Determine the [x, y] coordinate at the center of the cell enclosing the given text.  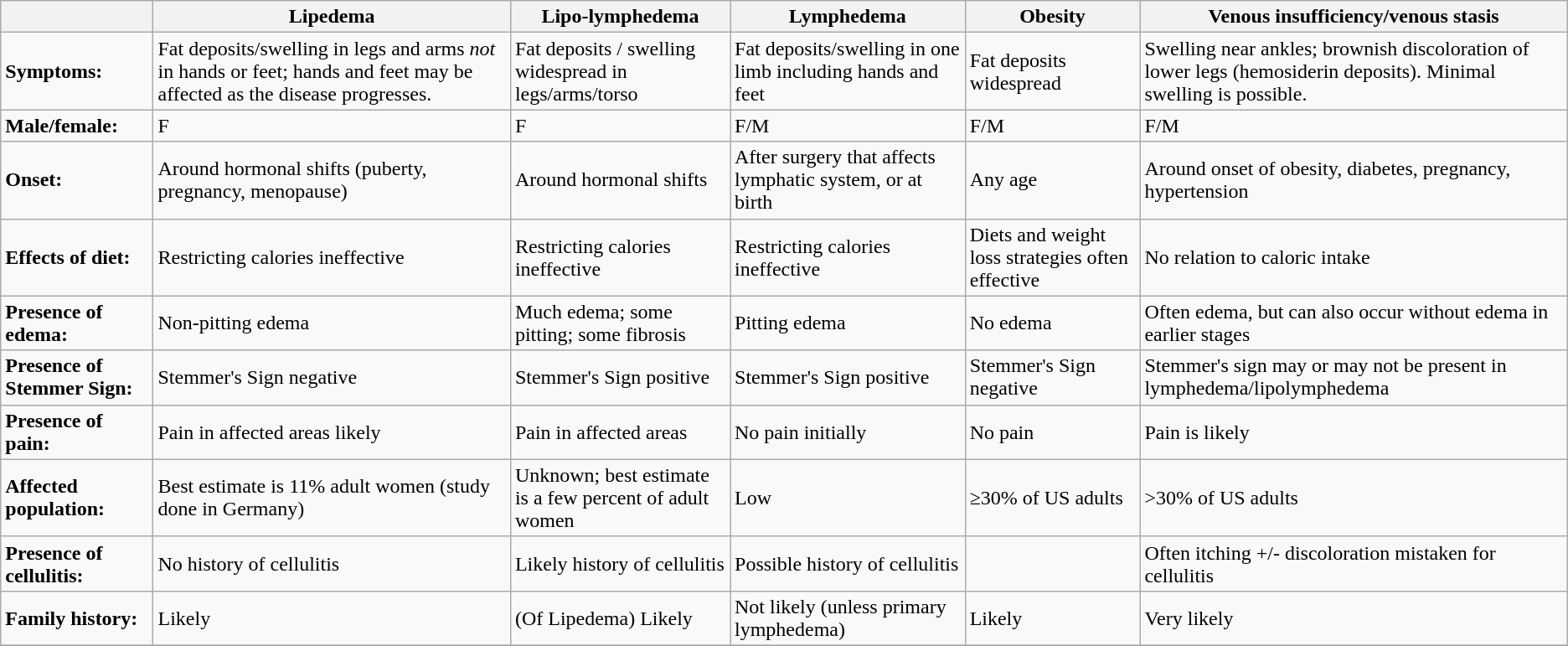
Pain in affected areas [620, 432]
Often edema, but can also occur without edema in earlier stages [1354, 323]
No pain [1052, 432]
Around hormonal shifts (puberty, pregnancy, menopause) [332, 180]
Family history: [77, 618]
No history of cellulitis [332, 563]
Often itching +/- discoloration mistaken for cellulitis [1354, 563]
Very likely [1354, 618]
Possible history of cellulitis [848, 563]
After surgery that affects lymphatic system, or at birth [848, 180]
Around hormonal shifts [620, 180]
(Of Lipedema) Likely [620, 618]
Presence of pain: [77, 432]
≥30% of US adults [1052, 498]
No relation to caloric intake [1354, 257]
Unknown; best estimate is a few percent of adult women [620, 498]
Male/female: [77, 126]
Presence of cellulitis: [77, 563]
Pitting edema [848, 323]
Diets and weight loss strategies often effective [1052, 257]
No edema [1052, 323]
Affected population: [77, 498]
Stemmer's sign may or may not be present in lymphedema/lipolymphedema [1354, 377]
>30% of US adults [1354, 498]
Fat deposits/swelling in one limb including hands and feet [848, 71]
Lipo-lymphedema [620, 17]
Lipedema [332, 17]
Presence of Stemmer Sign: [77, 377]
Low [848, 498]
Venous insufficiency/venous stasis [1354, 17]
Any age [1052, 180]
Likely history of cellulitis [620, 563]
Swelling near ankles; brownish discoloration of lower legs (hemosiderin deposits). Minimal swelling is possible. [1354, 71]
Pain in affected areas likely [332, 432]
Around onset of obesity, diabetes, pregnancy, hypertension [1354, 180]
Onset: [77, 180]
Obesity [1052, 17]
Fat deposits/swelling in legs and arms not in hands or feet; hands and feet may be affected as the disease progresses. [332, 71]
Best estimate is 11% adult women (study done in Germany) [332, 498]
Fat depositswidespread [1052, 71]
Lymphedema [848, 17]
Not likely (unless primary lymphedema) [848, 618]
Effects of diet: [77, 257]
Non-pitting edema [332, 323]
Much edema; some pitting; some fibrosis [620, 323]
Pain is likely [1354, 432]
No pain initially [848, 432]
Symptoms: [77, 71]
Presence of edema: [77, 323]
Fat deposits / swelling widespread in legs/arms/torso [620, 71]
